Find where the given text appears and provide that cell's center as (X, Y) coordinate. 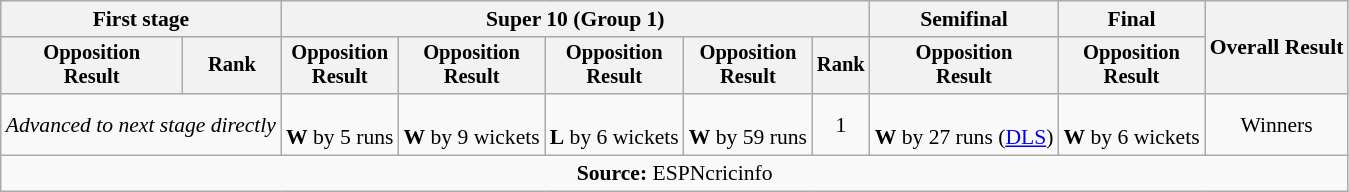
1 (841, 124)
Advanced to next stage directly (141, 124)
L by 6 wickets (614, 124)
Overall Result (1277, 48)
Semifinal (964, 19)
Source: ESPNcricinfo (675, 174)
W by 5 runs (340, 124)
First stage (141, 19)
Winners (1277, 124)
Final (1131, 19)
W by 6 wickets (1131, 124)
W by 27 runs (DLS) (964, 124)
W by 9 wickets (471, 124)
Super 10 (Group 1) (576, 19)
W by 59 runs (748, 124)
